Return [x, y] of the center of cell containing provided text 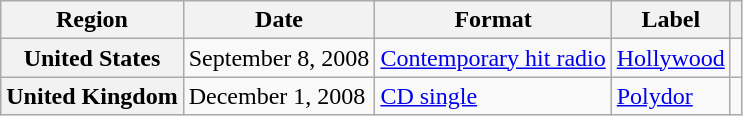
United Kingdom [92, 96]
Region [92, 20]
Polydor [670, 96]
Contemporary hit radio [493, 58]
Date [279, 20]
Format [493, 20]
Label [670, 20]
September 8, 2008 [279, 58]
Hollywood [670, 58]
United States [92, 58]
CD single [493, 96]
December 1, 2008 [279, 96]
